Search for the cell housing the specified text and yield its [x, y] center coordinate. 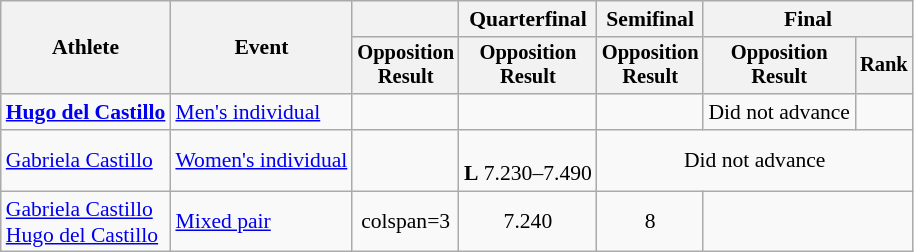
Quarterfinal [528, 19]
Rank [884, 66]
Athlete [86, 48]
Women's individual [261, 160]
Gabriela CastilloHugo del Castillo [86, 222]
L 7.230–7.490 [528, 160]
Semifinal [650, 19]
Final [808, 19]
colspan=3 [406, 222]
Gabriela Castillo [86, 160]
Event [261, 48]
7.240 [528, 222]
Hugo del Castillo [86, 112]
8 [650, 222]
Men's individual [261, 112]
Mixed pair [261, 222]
